Identify which cell holds the provided text, then report its [x, y] central coordinate. 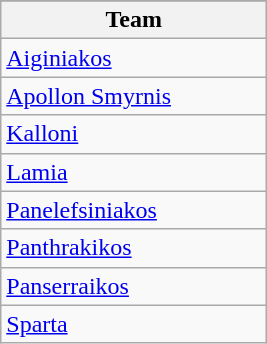
Apollon Smyrnis [134, 96]
Kalloni [134, 134]
Team [134, 20]
Aiginiakos [134, 58]
Panelefsiniakos [134, 210]
Sparta [134, 324]
Panserraikos [134, 286]
Panthrakikos [134, 248]
Lamia [134, 172]
